Determine the (X, Y) coordinate at the center of the cell enclosing the given text.  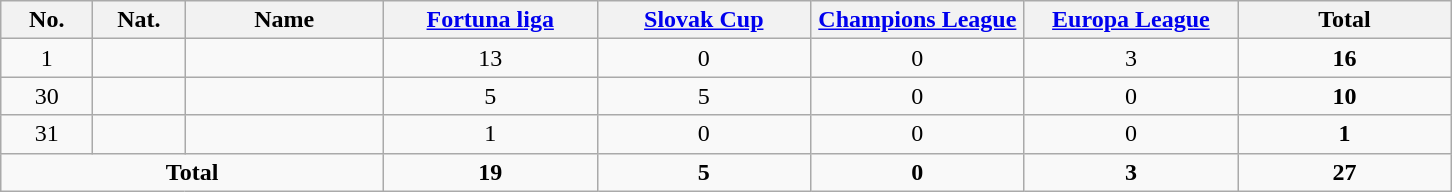
Name (284, 20)
Fortuna liga (490, 20)
19 (490, 172)
31 (47, 134)
Europa League (1131, 20)
16 (1345, 58)
13 (490, 58)
10 (1345, 96)
Champions League (918, 20)
30 (47, 96)
Slovak Cup (704, 20)
No. (47, 20)
27 (1345, 172)
Nat. (139, 20)
